Find where the given text appears and provide that cell's center as (X, Y) coordinate. 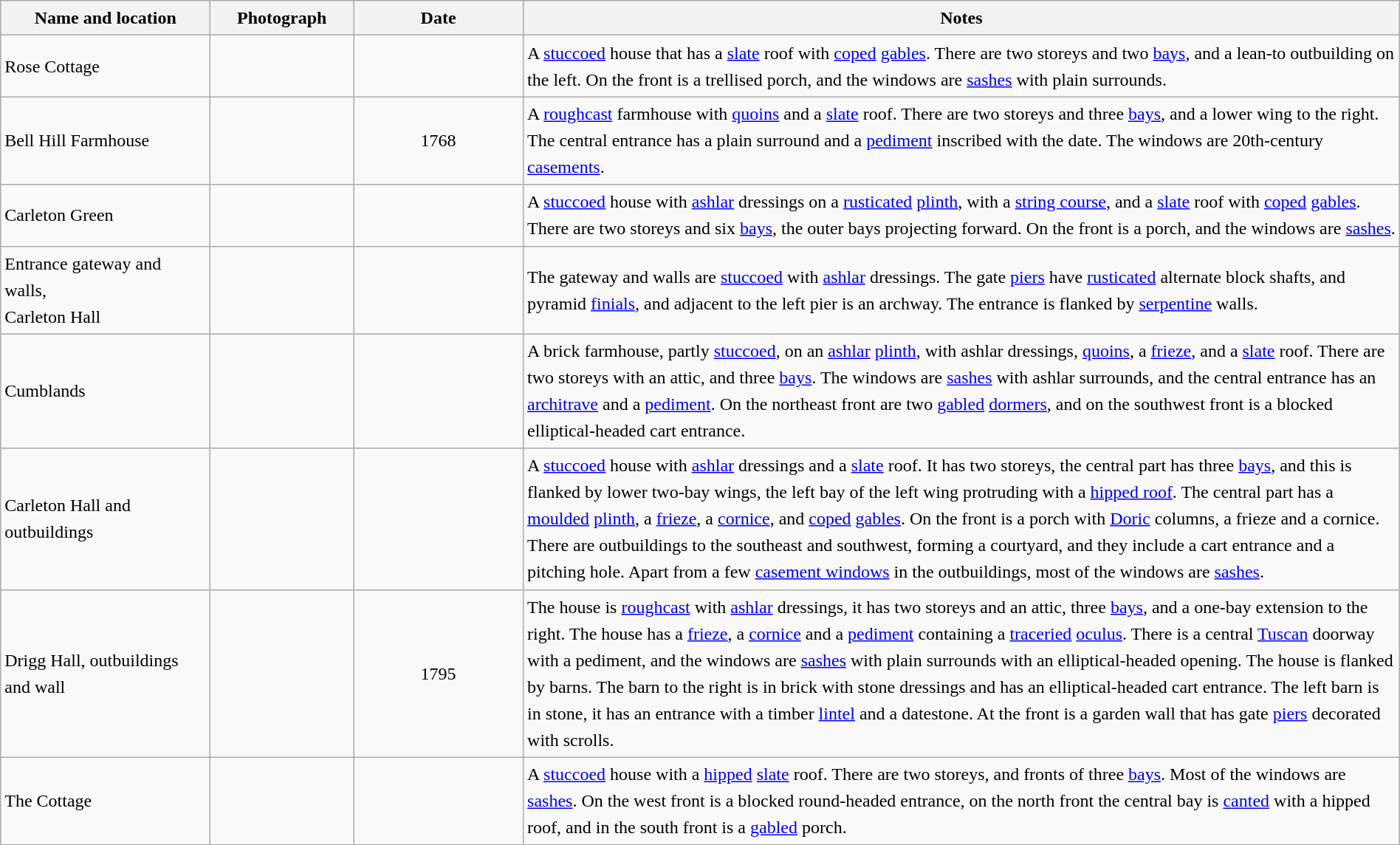
The Cottage (106, 801)
Cumblands (106, 391)
Bell Hill Farmhouse (106, 140)
Rose Cottage (106, 66)
1768 (439, 140)
Carleton Green (106, 216)
Carleton Hall and outbuildings (106, 519)
Drigg Hall, outbuildings and wall (106, 674)
Date (439, 18)
1795 (439, 674)
Notes (961, 18)
Name and location (106, 18)
Entrance gateway and walls,Carleton Hall (106, 290)
Photograph (282, 18)
